From the cell containing the given text, extract its center point as [X, Y] coordinate. 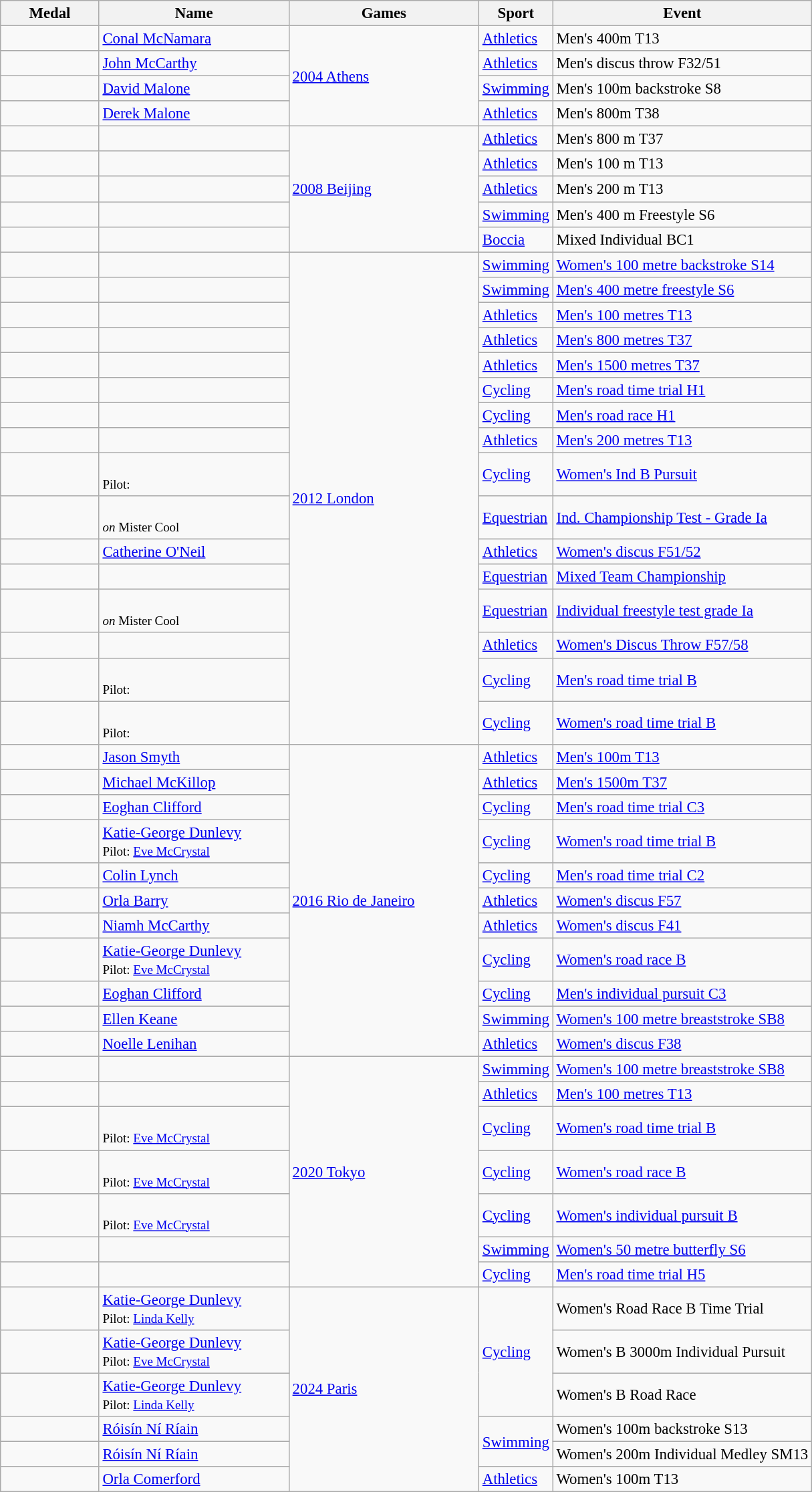
Noelle Lenihan [194, 1044]
Men's 800 m T37 [682, 139]
Katie-George Dunlevy Pilot: Eve McCrystal [194, 1352]
Niamh McCarthy [194, 926]
2008 Beijing [384, 189]
2012 London [384, 498]
Games [384, 13]
Catherine O'Neil [194, 552]
Men's 400 m Freestyle S6 [682, 215]
Michael McKillop [194, 782]
Women's 100 metre backstroke S14 [682, 265]
Mixed Individual BC1 [682, 239]
Men's discus throw F32/51 [682, 64]
Women's discus F41 [682, 926]
Men's 200 m T13 [682, 189]
Men's 800 metres T37 [682, 340]
Women's Discus Throw F57/58 [682, 646]
2004 Athens [384, 76]
Orla Comerford [194, 1479]
Women's discus F57 [682, 900]
Women's 100m backstroke S13 [682, 1429]
Colin Lynch [194, 876]
Women's Ind B Pursuit [682, 475]
Men's road time trial C2 [682, 876]
Men's 100m backstroke S8 [682, 89]
Men's road time trial C3 [682, 807]
Men's 100 m T13 [682, 164]
Men's individual pursuit C3 [682, 994]
Conal McNamara [194, 39]
Men's 200 metres T13 [682, 441]
Orla Barry [194, 900]
Medal [49, 13]
Mixed Team Championship [682, 577]
Women's individual pursuit B [682, 1215]
Boccia [516, 239]
Men's road time trial H5 [682, 1274]
Men's 400 metre freestyle S6 [682, 289]
Women's B 3000m Individual Pursuit [682, 1352]
Ind. Championship Test - Grade Ia [682, 517]
Men's road time trial B [682, 679]
Women's Road Race B Time Trial [682, 1309]
Women's 200m Individual Medley SM13 [682, 1454]
Men's road race H1 [682, 415]
Men's 100m T13 [682, 757]
Sport [516, 13]
Women's B Road Race [682, 1394]
Men's road time trial H1 [682, 390]
Men's 800m T38 [682, 114]
2016 Rio de Janeiro [384, 900]
Women's discus F38 [682, 1044]
Jason Smyth [194, 757]
Men's 400m T13 [682, 39]
2020 Tokyo [384, 1172]
Women's 100m T13 [682, 1479]
Men's 1500 metres T37 [682, 365]
David Malone [194, 89]
2024 Paris [384, 1389]
Derek Malone [194, 114]
Ellen Keane [194, 1019]
Women's discus F51/52 [682, 552]
Name [194, 13]
Women's 50 metre butterfly S6 [682, 1249]
John McCarthy [194, 64]
Men's 1500m T37 [682, 782]
Individual freestyle test grade Ia [682, 611]
Event [682, 13]
